Detect which cell encompasses the target text, then output its (X, Y) center coordinate. 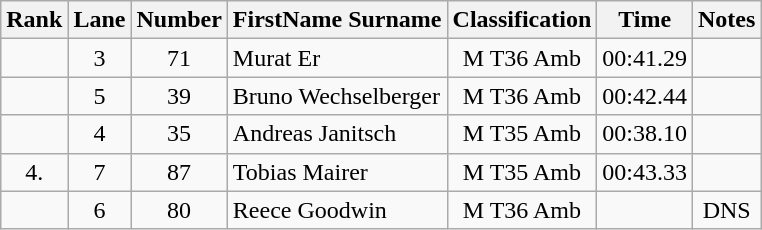
87 (179, 172)
71 (179, 58)
Bruno Wechselberger (337, 96)
4 (100, 134)
Andreas Janitsch (337, 134)
Time (645, 20)
00:38.10 (645, 134)
4. (34, 172)
Classification (522, 20)
5 (100, 96)
Tobias Mairer (337, 172)
80 (179, 210)
39 (179, 96)
7 (100, 172)
DNS (727, 210)
Number (179, 20)
35 (179, 134)
Lane (100, 20)
Notes (727, 20)
00:42.44 (645, 96)
6 (100, 210)
00:43.33 (645, 172)
Reece Goodwin (337, 210)
00:41.29 (645, 58)
FirstName Surname (337, 20)
3 (100, 58)
Murat Er (337, 58)
Rank (34, 20)
